Identify which cell holds the provided text, then report its [x, y] central coordinate. 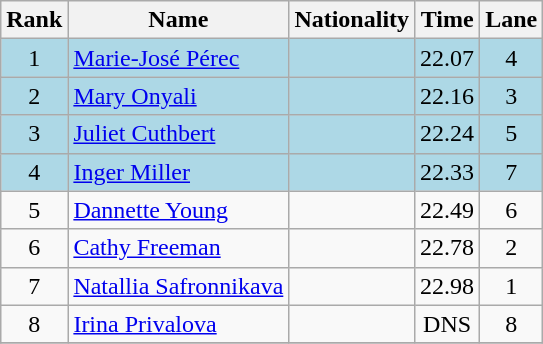
Marie-José Pérec [178, 58]
22.33 [448, 172]
Irina Privalova [178, 324]
22.16 [448, 96]
Mary Onyali [178, 96]
Juliet Cuthbert [178, 134]
Rank [34, 20]
Nationality [352, 20]
22.07 [448, 58]
Inger Miller [178, 172]
Cathy Freeman [178, 248]
22.49 [448, 210]
22.98 [448, 286]
DNS [448, 324]
22.24 [448, 134]
Lane [512, 20]
Time [448, 20]
22.78 [448, 248]
Name [178, 20]
Dannette Young [178, 210]
Natallia Safronnikava [178, 286]
